Return [X, Y] of the center of cell containing provided text 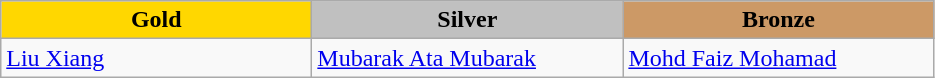
Mubarak Ata Mubarak [468, 58]
Gold [156, 20]
Liu Xiang [156, 58]
Mohd Faiz Mohamad [778, 58]
Bronze [778, 20]
Silver [468, 20]
